Output the (x, y) coordinate of the center of the cell containing the given text.  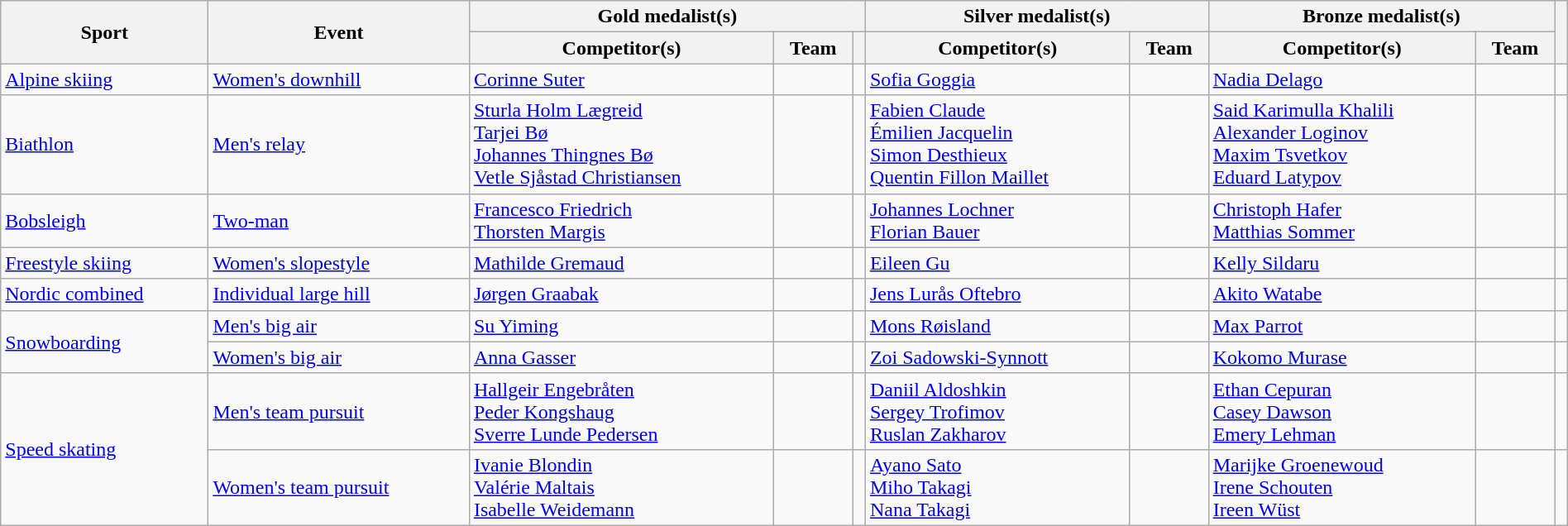
Akito Watabe (1341, 294)
Kelly Sildaru (1341, 263)
Women's team pursuit (339, 487)
Gold medalist(s) (667, 17)
Mons Røisland (997, 326)
Max Parrot (1341, 326)
Ivanie BlondinValérie MaltaisIsabelle Weidemann (621, 487)
Nordic combined (104, 294)
Zoi Sadowski-Synnott (997, 357)
Men's team pursuit (339, 411)
Marijke GroenewoudIrene SchoutenIreen Wüst (1341, 487)
Sport (104, 32)
Jørgen Graabak (621, 294)
Two-man (339, 220)
Francesco FriedrichThorsten Margis (621, 220)
Eileen Gu (997, 263)
Women's slopestyle (339, 263)
Men's relay (339, 144)
Said Karimulla KhaliliAlexander LoginovMaxim TsvetkovEduard Latypov (1341, 144)
Johannes LochnerFlorian Bauer (997, 220)
Nadia Delago (1341, 79)
Women's big air (339, 357)
Individual large hill (339, 294)
Event (339, 32)
Bronze medalist(s) (1381, 17)
Men's big air (339, 326)
Mathilde Gremaud (621, 263)
Ethan CepuranCasey DawsonEmery Lehman (1341, 411)
Silver medalist(s) (1037, 17)
Women's downhill (339, 79)
Fabien ClaudeÉmilien JacquelinSimon DesthieuxQuentin Fillon Maillet (997, 144)
Sofia Goggia (997, 79)
Snowboarding (104, 342)
Hallgeir EngebråtenPeder KongshaugSverre Lunde Pedersen (621, 411)
Ayano SatoMiho TakagiNana Takagi (997, 487)
Biathlon (104, 144)
Christoph HaferMatthias Sommer (1341, 220)
Jens Lurås Oftebro (997, 294)
Kokomo Murase (1341, 357)
Daniil AldoshkinSergey TrofimovRuslan Zakharov (997, 411)
Anna Gasser (621, 357)
Sturla Holm LægreidTarjei BøJohannes Thingnes BøVetle Sjåstad Christiansen (621, 144)
Speed skating (104, 449)
Alpine skiing (104, 79)
Bobsleigh (104, 220)
Corinne Suter (621, 79)
Freestyle skiing (104, 263)
Su Yiming (621, 326)
